Find where the given text appears and provide that cell's center as [x, y] coordinate. 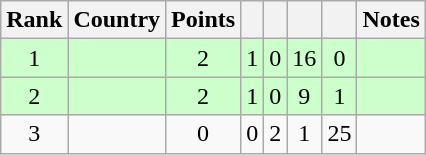
Points [204, 20]
3 [34, 134]
9 [304, 96]
16 [304, 58]
Country [117, 20]
Notes [391, 20]
25 [340, 134]
Rank [34, 20]
